Return the (X, Y) coordinate for the center point of the cell that contains the specified text.  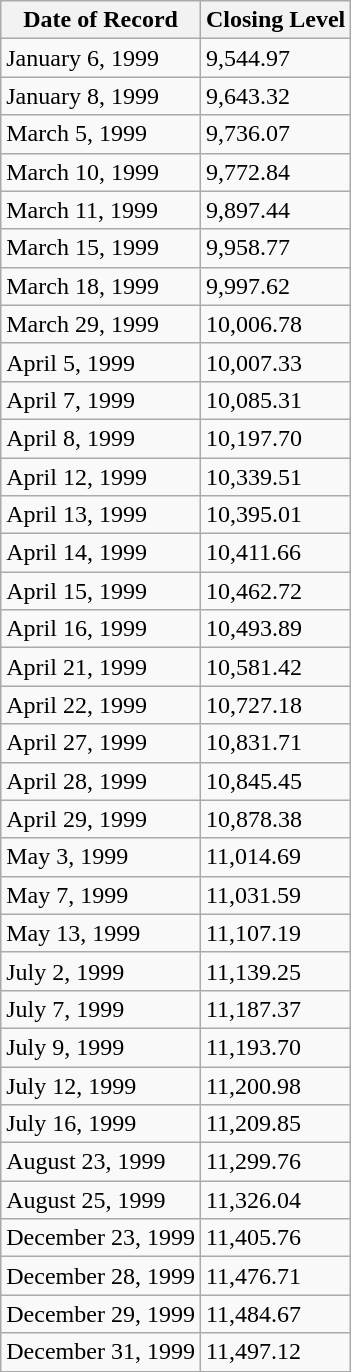
April 5, 1999 (101, 362)
11,476.71 (275, 1276)
March 18, 1999 (101, 286)
April 22, 1999 (101, 705)
April 8, 1999 (101, 438)
11,299.76 (275, 1162)
11,107.19 (275, 933)
April 14, 1999 (101, 553)
March 5, 1999 (101, 134)
10,581.42 (275, 667)
10,339.51 (275, 477)
March 10, 1999 (101, 172)
11,139.25 (275, 971)
April 27, 1999 (101, 743)
10,845.45 (275, 781)
April 28, 1999 (101, 781)
9,958.77 (275, 248)
July 2, 1999 (101, 971)
April 7, 1999 (101, 400)
10,006.78 (275, 324)
April 16, 1999 (101, 629)
Date of Record (101, 20)
April 13, 1999 (101, 515)
9,997.62 (275, 286)
10,007.33 (275, 362)
11,326.04 (275, 1200)
December 29, 1999 (101, 1314)
April 12, 1999 (101, 477)
January 8, 1999 (101, 96)
May 13, 1999 (101, 933)
11,405.76 (275, 1238)
10,727.18 (275, 705)
December 28, 1999 (101, 1276)
9,736.07 (275, 134)
11,209.85 (275, 1124)
10,197.70 (275, 438)
May 3, 1999 (101, 857)
10,462.72 (275, 591)
10,411.66 (275, 553)
11,193.70 (275, 1047)
April 21, 1999 (101, 667)
August 23, 1999 (101, 1162)
10,395.01 (275, 515)
10,085.31 (275, 400)
December 31, 1999 (101, 1352)
9,544.97 (275, 58)
April 29, 1999 (101, 819)
10,493.89 (275, 629)
10,831.71 (275, 743)
11,497.12 (275, 1352)
March 15, 1999 (101, 248)
9,643.32 (275, 96)
Closing Level (275, 20)
July 9, 1999 (101, 1047)
11,031.59 (275, 895)
July 12, 1999 (101, 1085)
May 7, 1999 (101, 895)
11,200.98 (275, 1085)
April 15, 1999 (101, 591)
March 29, 1999 (101, 324)
January 6, 1999 (101, 58)
December 23, 1999 (101, 1238)
9,772.84 (275, 172)
11,014.69 (275, 857)
August 25, 1999 (101, 1200)
10,878.38 (275, 819)
11,484.67 (275, 1314)
July 7, 1999 (101, 1009)
March 11, 1999 (101, 210)
July 16, 1999 (101, 1124)
9,897.44 (275, 210)
11,187.37 (275, 1009)
